Locate the cell with the specified text and output its (X, Y) center coordinate. 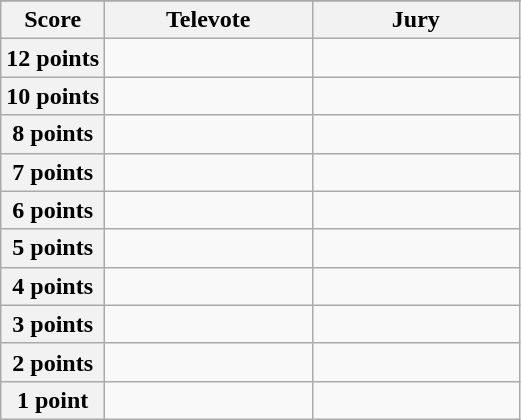
Televote (209, 20)
1 point (53, 400)
10 points (53, 96)
Score (53, 20)
7 points (53, 172)
6 points (53, 210)
2 points (53, 362)
12 points (53, 58)
Jury (416, 20)
3 points (53, 324)
5 points (53, 248)
8 points (53, 134)
4 points (53, 286)
